Provide the [X, Y] coordinate of the cell's center where the given text is located.  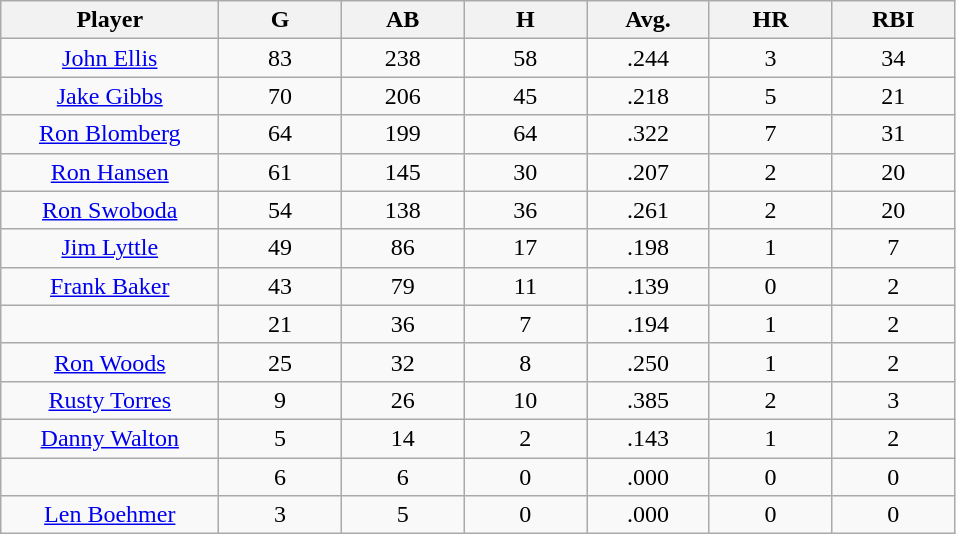
.198 [648, 248]
26 [402, 400]
83 [280, 58]
G [280, 20]
9 [280, 400]
238 [402, 58]
54 [280, 210]
.139 [648, 286]
.244 [648, 58]
58 [526, 58]
206 [402, 96]
Ron Woods [110, 362]
Danny Walton [110, 438]
John Ellis [110, 58]
138 [402, 210]
.218 [648, 96]
.207 [648, 172]
32 [402, 362]
Jake Gibbs [110, 96]
14 [402, 438]
Ron Blomberg [110, 134]
8 [526, 362]
43 [280, 286]
.385 [648, 400]
79 [402, 286]
Avg. [648, 20]
10 [526, 400]
45 [526, 96]
145 [402, 172]
49 [280, 248]
Rusty Torres [110, 400]
Len Boehmer [110, 515]
30 [526, 172]
199 [402, 134]
RBI [894, 20]
.261 [648, 210]
31 [894, 134]
Player [110, 20]
Frank Baker [110, 286]
70 [280, 96]
34 [894, 58]
Ron Swoboda [110, 210]
11 [526, 286]
.194 [648, 324]
Ron Hansen [110, 172]
17 [526, 248]
H [526, 20]
25 [280, 362]
Jim Lyttle [110, 248]
.250 [648, 362]
86 [402, 248]
.322 [648, 134]
HR [770, 20]
AB [402, 20]
61 [280, 172]
.143 [648, 438]
